Provide the [x, y] coordinate of the cell's center where the given text is located.  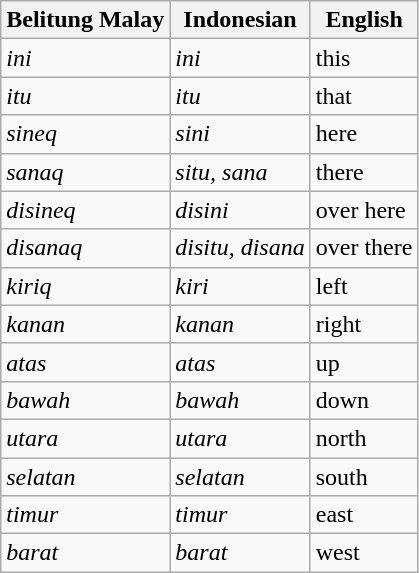
disineq [86, 210]
disini [240, 210]
disitu, disana [240, 248]
south [364, 477]
here [364, 134]
right [364, 324]
left [364, 286]
over there [364, 248]
sineq [86, 134]
north [364, 438]
west [364, 553]
east [364, 515]
sini [240, 134]
disanaq [86, 248]
English [364, 20]
Indonesian [240, 20]
down [364, 400]
over here [364, 210]
situ, sana [240, 172]
there [364, 172]
kiri [240, 286]
up [364, 362]
that [364, 96]
Belitung Malay [86, 20]
this [364, 58]
sanaq [86, 172]
kiriq [86, 286]
